Search for the cell housing the specified text and yield its [x, y] center coordinate. 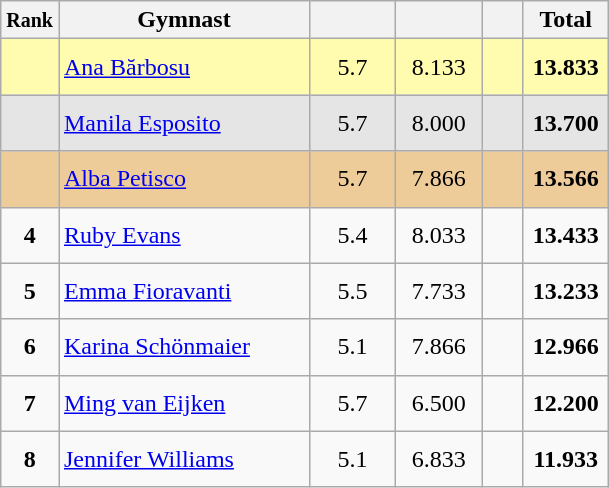
8.000 [439, 123]
Alba Petisco [184, 179]
7.733 [439, 291]
Ming van Eijken [184, 403]
12.966 [566, 347]
11.933 [566, 459]
6.500 [439, 403]
13.700 [566, 123]
8.133 [439, 67]
12.200 [566, 403]
Jennifer Williams [184, 459]
13.233 [566, 291]
7 [30, 403]
13.833 [566, 67]
4 [30, 235]
8.033 [439, 235]
8 [30, 459]
Emma Fioravanti [184, 291]
Total [566, 20]
Gymnast [184, 20]
Karina Schönmaier [184, 347]
5 [30, 291]
6.833 [439, 459]
Ruby Evans [184, 235]
Rank [30, 20]
13.566 [566, 179]
Ana Bărbosu [184, 67]
5.5 [353, 291]
Manila Esposito [184, 123]
6 [30, 347]
5.4 [353, 235]
13.433 [566, 235]
